Output the (X, Y) coordinate of the center of the cell containing the given text.  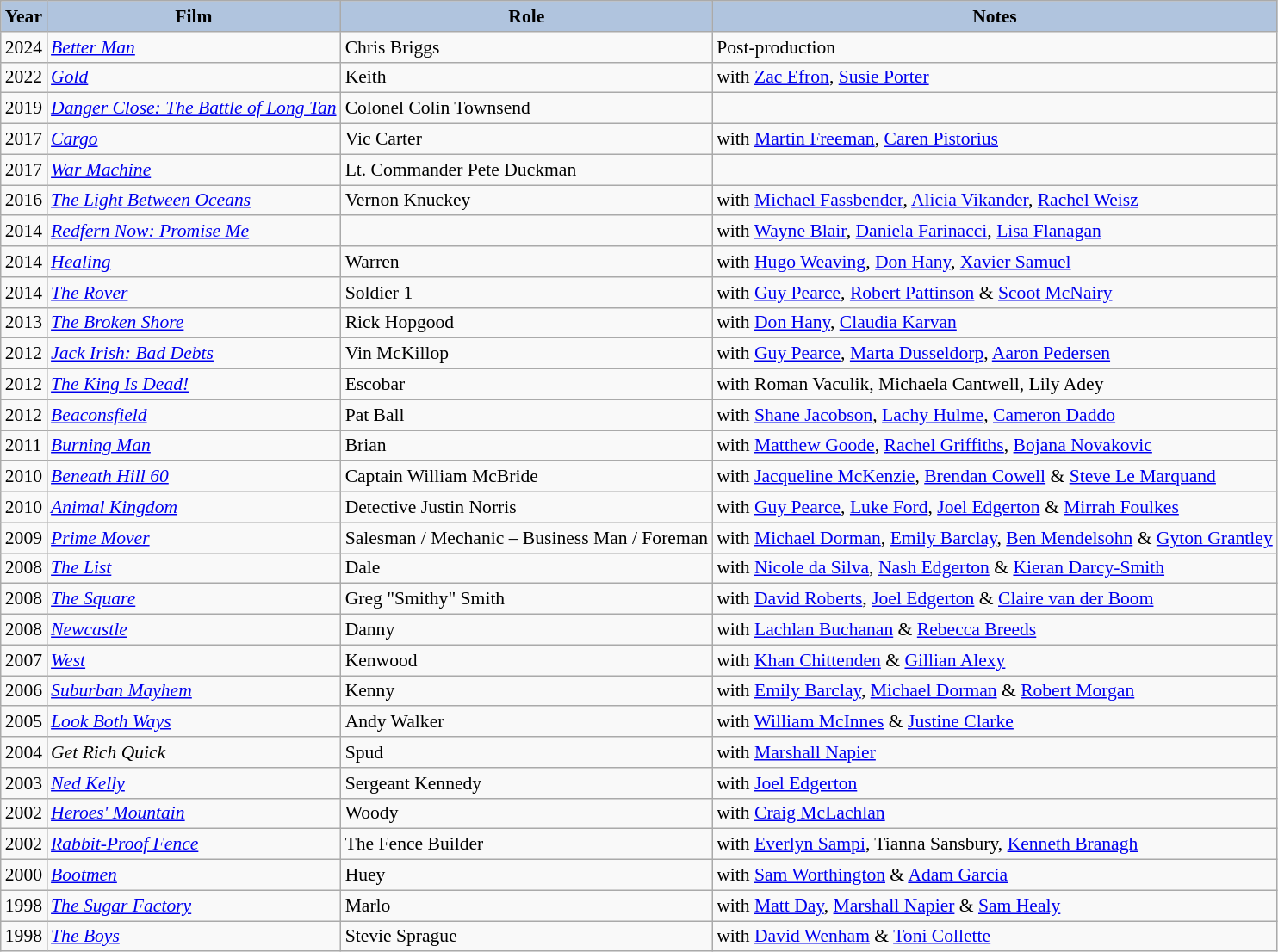
Notes (995, 16)
Vernon Knuckey (527, 201)
with Zac Efron, Susie Porter (995, 77)
Post-production (995, 47)
Gold (194, 77)
Animal Kingdom (194, 507)
with Lachlan Buchanan & Rebecca Breeds (995, 630)
The Fence Builder (527, 844)
The Broken Shore (194, 323)
The Sugar Factory (194, 906)
2024 (24, 47)
Kenwood (527, 660)
Role (527, 16)
2004 (24, 752)
Colonel Colin Townsend (527, 108)
Better Man (194, 47)
with Matthew Goode, Rachel Griffiths, Bojana Novakovic (995, 446)
Captain William McBride (527, 477)
2011 (24, 446)
with Sam Worthington & Adam Garcia (995, 875)
Vin McKillop (527, 354)
Chris Briggs (527, 47)
Kenny (527, 691)
2022 (24, 77)
The List (194, 568)
with Jacqueline McKenzie, Brendan Cowell & Steve Le Marquand (995, 477)
Heroes' Mountain (194, 813)
Marlo (527, 906)
2007 (24, 660)
with Wayne Blair, Daniela Farinacci, Lisa Flanagan (995, 232)
Detective Justin Norris (527, 507)
The Light Between Oceans (194, 201)
with Martin Freeman, Caren Pistorius (995, 139)
Rabbit-Proof Fence (194, 844)
Jack Irish: Bad Debts (194, 354)
Sergeant Kennedy (527, 783)
Warren (527, 262)
2000 (24, 875)
Redfern Now: Promise Me (194, 232)
Film (194, 16)
2003 (24, 783)
with Michael Dorman, Emily Barclay, Ben Mendelsohn & Gyton Grantley (995, 538)
Beneath Hill 60 (194, 477)
Pat Ball (527, 415)
Healing (194, 262)
with Marshall Napier (995, 752)
with David Wenham & Toni Collette (995, 937)
Get Rich Quick (194, 752)
2009 (24, 538)
Year (24, 16)
Spud (527, 752)
2013 (24, 323)
with David Roberts, Joel Edgerton & Claire van der Boom (995, 599)
West (194, 660)
with Hugo Weaving, Don Hany, Xavier Samuel (995, 262)
with Joel Edgerton (995, 783)
Andy Walker (527, 722)
Bootmen (194, 875)
2016 (24, 201)
with Nicole da Silva, Nash Edgerton & Kieran Darcy-Smith (995, 568)
The Square (194, 599)
Lt. Commander Pete Duckman (527, 170)
2019 (24, 108)
Suburban Mayhem (194, 691)
with Roman Vaculik, Michaela Cantwell, Lily Adey (995, 385)
Ned Kelly (194, 783)
Danger Close: The Battle of Long Tan (194, 108)
with Khan Chittenden & Gillian Alexy (995, 660)
2006 (24, 691)
with Craig McLachlan (995, 813)
with Guy Pearce, Marta Dusseldorp, Aaron Pedersen (995, 354)
with Don Hany, Claudia Karvan (995, 323)
Greg "Smithy" Smith (527, 599)
Woody (527, 813)
The King Is Dead! (194, 385)
Dale (527, 568)
Beaconsfield (194, 415)
Escobar (527, 385)
War Machine (194, 170)
Salesman / Mechanic – Business Man / Foreman (527, 538)
Stevie Sprague (527, 937)
Prime Mover (194, 538)
Keith (527, 77)
Newcastle (194, 630)
with Michael Fassbender, Alicia Vikander, Rachel Weisz (995, 201)
with William McInnes & Justine Clarke (995, 722)
The Rover (194, 293)
2005 (24, 722)
Brian (527, 446)
with Everlyn Sampi, Tianna Sansbury, Kenneth Branagh (995, 844)
Rick Hopgood (527, 323)
with Matt Day, Marshall Napier & Sam Healy (995, 906)
with Guy Pearce, Luke Ford, Joel Edgerton & Mirrah Foulkes (995, 507)
Look Both Ways (194, 722)
with Guy Pearce, Robert Pattinson & Scoot McNairy (995, 293)
Huey (527, 875)
with Shane Jacobson, Lachy Hulme, Cameron Daddo (995, 415)
Burning Man (194, 446)
with Emily Barclay, Michael Dorman & Robert Morgan (995, 691)
Cargo (194, 139)
Danny (527, 630)
The Boys (194, 937)
Vic Carter (527, 139)
Soldier 1 (527, 293)
